Search for the cell housing the specified text and yield its (X, Y) center coordinate. 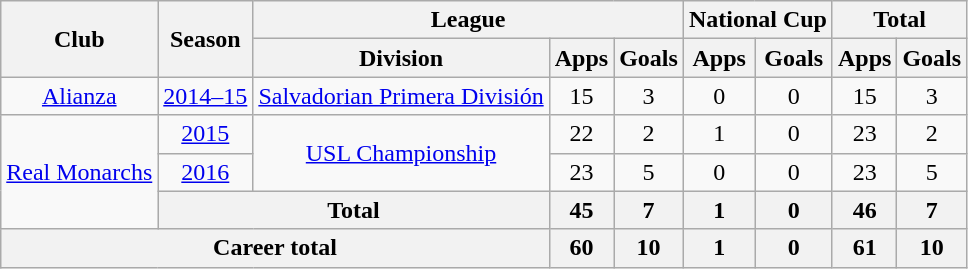
Club (80, 39)
Real Monarchs (80, 172)
45 (581, 210)
National Cup (758, 20)
Alianza (80, 96)
2016 (206, 172)
22 (581, 134)
League (468, 20)
61 (864, 248)
Division (401, 58)
USL Championship (401, 153)
2015 (206, 134)
60 (581, 248)
Season (206, 39)
Career total (275, 248)
2014–15 (206, 96)
46 (864, 210)
Salvadorian Primera División (401, 96)
